Detect which cell encompasses the target text, then output its [x, y] center coordinate. 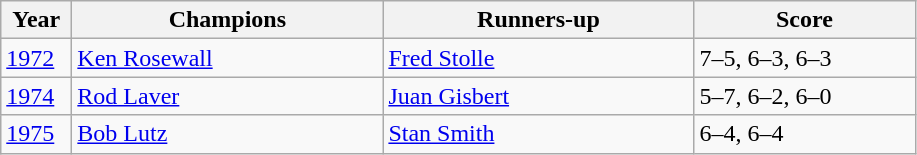
Fred Stolle [538, 58]
6–4, 6–4 [804, 134]
Bob Lutz [228, 134]
Year [36, 20]
Rod Laver [228, 96]
Ken Rosewall [228, 58]
5–7, 6–2, 6–0 [804, 96]
1972 [36, 58]
1975 [36, 134]
Runners-up [538, 20]
Stan Smith [538, 134]
1974 [36, 96]
7–5, 6–3, 6–3 [804, 58]
Juan Gisbert [538, 96]
Score [804, 20]
Champions [228, 20]
